Search for the cell housing the specified text and yield its (x, y) center coordinate. 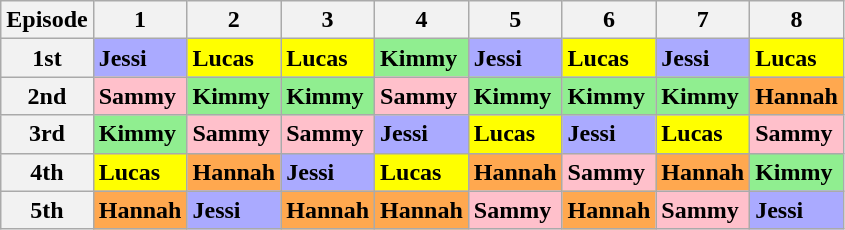
7 (703, 20)
8 (797, 20)
2 (234, 20)
1 (140, 20)
3rd (47, 134)
1st (47, 58)
6 (609, 20)
2nd (47, 96)
5 (515, 20)
4th (47, 172)
Episode (47, 20)
5th (47, 210)
3 (328, 20)
4 (422, 20)
